Identify which cell holds the provided text, then report its [x, y] central coordinate. 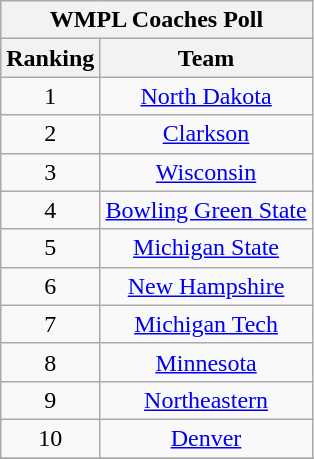
10 [50, 438]
4 [50, 210]
Michigan State [206, 248]
Ranking [50, 58]
7 [50, 324]
WMPL Coaches Poll [156, 20]
6 [50, 286]
Wisconsin [206, 172]
1 [50, 96]
Michigan Tech [206, 324]
Denver [206, 438]
8 [50, 362]
2 [50, 134]
Team [206, 58]
Clarkson [206, 134]
Northeastern [206, 400]
New Hampshire [206, 286]
3 [50, 172]
Minnesota [206, 362]
9 [50, 400]
Bowling Green State [206, 210]
North Dakota [206, 96]
5 [50, 248]
